For the text-containing cell, return its midpoint in [X, Y] coordinate format. 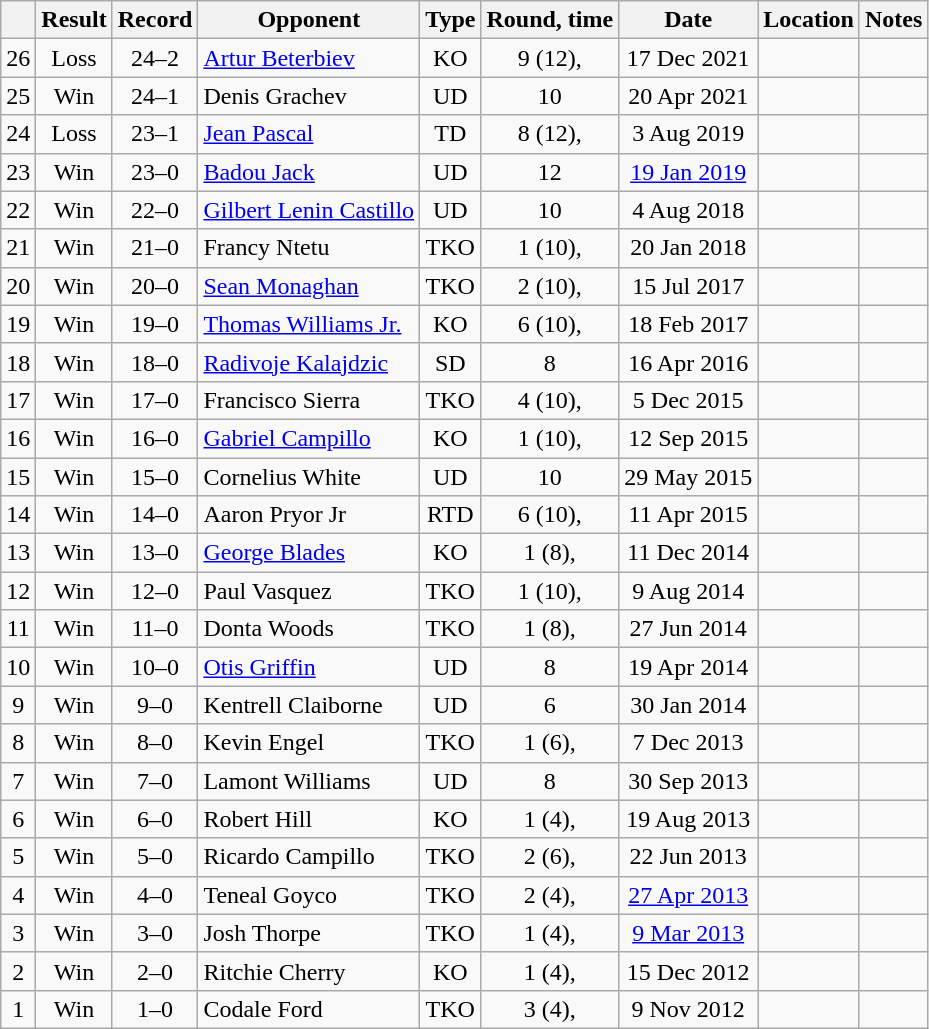
17 [18, 400]
15 [18, 477]
11 Dec 2014 [688, 553]
17 Dec 2021 [688, 58]
24 [18, 134]
19 Aug 2013 [688, 819]
TD [450, 134]
9 [18, 705]
Date [688, 20]
25 [18, 96]
Donta Woods [309, 629]
23–0 [155, 172]
Round, time [550, 20]
Sean Monaghan [309, 286]
Badou Jack [309, 172]
27 Apr 2013 [688, 895]
Jean Pascal [309, 134]
SD [450, 362]
Otis Griffin [309, 667]
13 [18, 553]
2 (4), [550, 895]
Record [155, 20]
12–0 [155, 591]
23–1 [155, 134]
10–0 [155, 667]
7 Dec 2013 [688, 743]
27 Jun 2014 [688, 629]
20–0 [155, 286]
19 Jan 2019 [688, 172]
12 Sep 2015 [688, 438]
Francy Ntetu [309, 248]
20 Jan 2018 [688, 248]
23 [18, 172]
Gabriel Campillo [309, 438]
Kevin Engel [309, 743]
Aaron Pryor Jr [309, 515]
5 Dec 2015 [688, 400]
Denis Grachev [309, 96]
9 Nov 2012 [688, 1009]
4–0 [155, 895]
16 [18, 438]
19 [18, 324]
2 (10), [550, 286]
18 [18, 362]
22 [18, 210]
21–0 [155, 248]
16–0 [155, 438]
18–0 [155, 362]
Josh Thorpe [309, 933]
4 [18, 895]
26 [18, 58]
7–0 [155, 781]
24–1 [155, 96]
11 Apr 2015 [688, 515]
20 [18, 286]
9–0 [155, 705]
3 [18, 933]
Francisco Sierra [309, 400]
2 [18, 971]
8–0 [155, 743]
Opponent [309, 20]
24–2 [155, 58]
9 Mar 2013 [688, 933]
30 Sep 2013 [688, 781]
20 Apr 2021 [688, 96]
Kentrell Claiborne [309, 705]
4 Aug 2018 [688, 210]
Notes [893, 20]
Codale Ford [309, 1009]
29 May 2015 [688, 477]
1 [18, 1009]
Radivoje Kalajdzic [309, 362]
Paul Vasquez [309, 591]
RTD [450, 515]
3 Aug 2019 [688, 134]
3 (4), [550, 1009]
14 [18, 515]
2 (6), [550, 857]
9 (12), [550, 58]
15 Dec 2012 [688, 971]
11 [18, 629]
Robert Hill [309, 819]
13–0 [155, 553]
Ricardo Campillo [309, 857]
Location [809, 20]
17–0 [155, 400]
3–0 [155, 933]
22–0 [155, 210]
15–0 [155, 477]
19–0 [155, 324]
9 Aug 2014 [688, 591]
8 (12), [550, 134]
Ritchie Cherry [309, 971]
15 Jul 2017 [688, 286]
Gilbert Lenin Castillo [309, 210]
1 (6), [550, 743]
4 (10), [550, 400]
Type [450, 20]
Teneal Goyco [309, 895]
16 Apr 2016 [688, 362]
14–0 [155, 515]
2–0 [155, 971]
11–0 [155, 629]
22 Jun 2013 [688, 857]
21 [18, 248]
Thomas Williams Jr. [309, 324]
Lamont Williams [309, 781]
George Blades [309, 553]
5–0 [155, 857]
19 Apr 2014 [688, 667]
18 Feb 2017 [688, 324]
5 [18, 857]
30 Jan 2014 [688, 705]
1–0 [155, 1009]
Cornelius White [309, 477]
Artur Beterbiev [309, 58]
6–0 [155, 819]
7 [18, 781]
Result [74, 20]
